Return (x, y) of the center of cell containing provided text 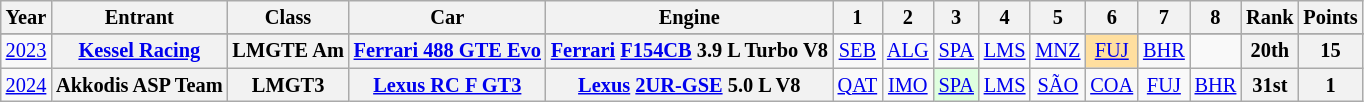
2023 (26, 51)
Ferrari 488 GTE Evo (448, 51)
Ferrari F154CB 3.9 L Turbo V8 (690, 51)
2 (908, 17)
Class (288, 17)
Kessel Racing (139, 51)
Entrant (139, 17)
31st (1270, 85)
4 (1005, 17)
Lexus RC F GT3 (448, 85)
Akkodis ASP Team (139, 85)
Car (448, 17)
Engine (690, 17)
Rank (1270, 17)
Lexus 2UR-GSE 5.0 L V8 (690, 85)
ALG (908, 51)
2024 (26, 85)
15 (1331, 51)
Year (26, 17)
LMGT3 (288, 85)
COA (1112, 85)
SÃO (1058, 85)
Points (1331, 17)
MNZ (1058, 51)
LMGTE Am (288, 51)
SEB (858, 51)
20th (1270, 51)
8 (1216, 17)
7 (1164, 17)
3 (956, 17)
5 (1058, 17)
IMO (908, 85)
QAT (858, 85)
6 (1112, 17)
